Return the (x, y) coordinate for the center point of the cell that contains the specified text.  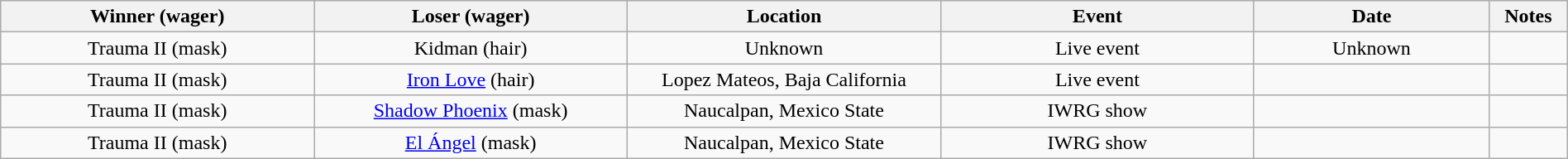
Kidman (hair) (471, 48)
Shadow Phoenix (mask) (471, 111)
Loser (wager) (471, 17)
Winner (wager) (157, 17)
El Ángel (mask) (471, 142)
Date (1371, 17)
Iron Love (hair) (471, 79)
Notes (1528, 17)
Lopez Mateos, Baja California (784, 79)
Location (784, 17)
Event (1097, 17)
